For the text-containing cell, return its midpoint in (x, y) coordinate format. 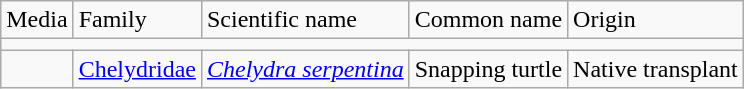
Common name (488, 20)
Origin (656, 20)
Chelydra serpentina (305, 69)
Family (137, 20)
Chelydridae (137, 69)
Native transplant (656, 69)
Scientific name (305, 20)
Snapping turtle (488, 69)
Media (37, 20)
